Pinpoint the cell where the given text exists, returning its (x, y) midpoint coordinate. 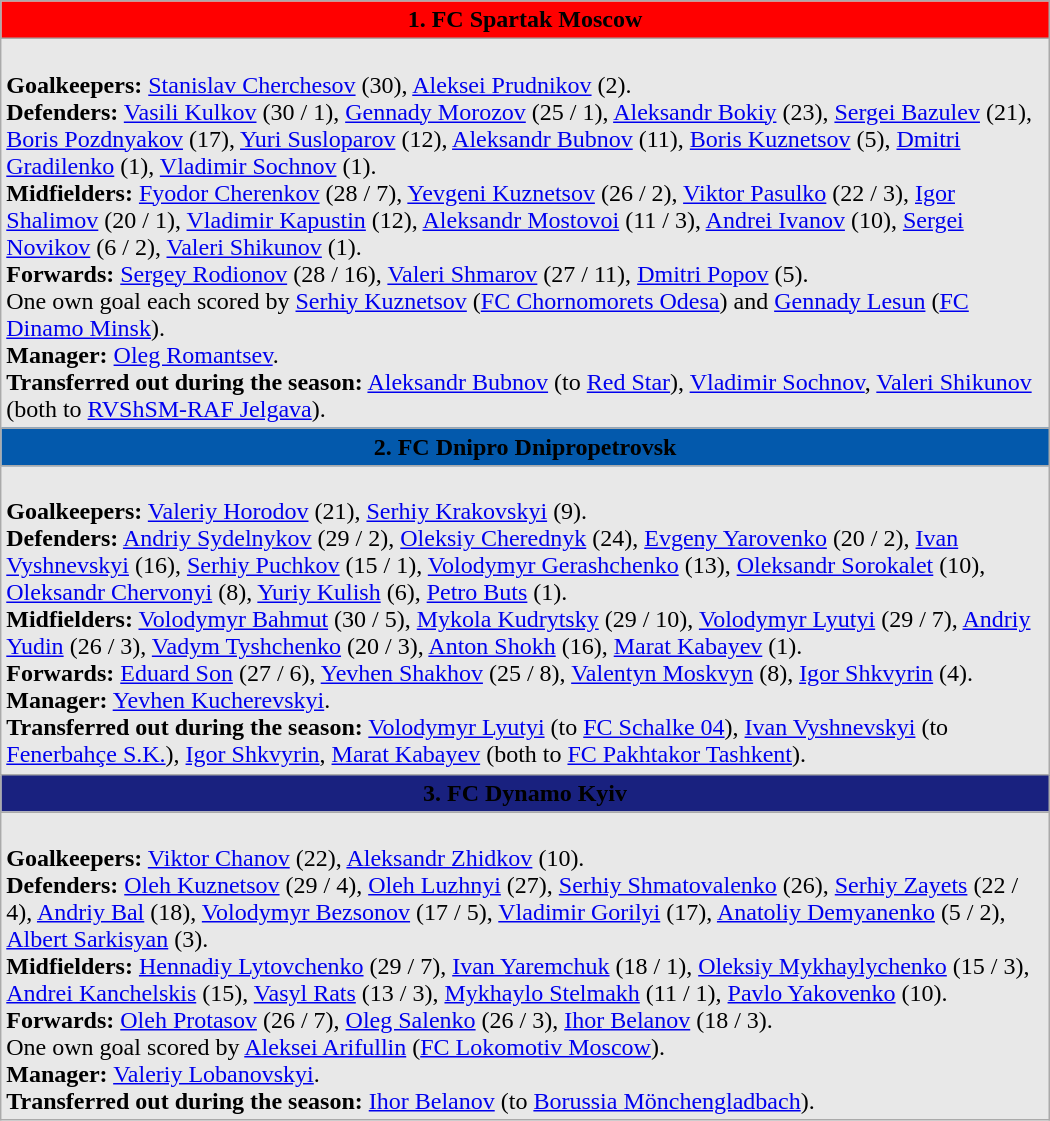
3. FC Dynamo Kyiv (525, 793)
2. FC Dnipro Dnipropetrovsk (525, 447)
1. FC Spartak Moscow (525, 20)
